Scan for the cell matching the given text and deliver its (X, Y) coordinate at center. 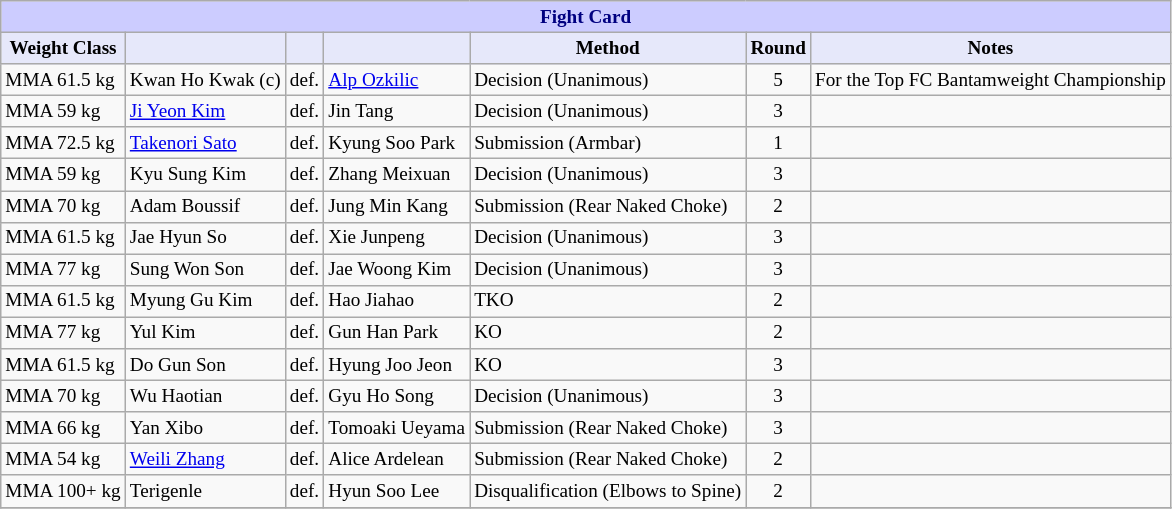
Method (608, 48)
Terigenle (205, 491)
Hao Jiahao (397, 301)
Do Gun Son (205, 365)
MMA 66 kg (63, 428)
Round (778, 48)
Xie Junpeng (397, 238)
Yan Xibo (205, 428)
Ji Yeon Kim (205, 111)
Tomoaki Ueyama (397, 428)
Wu Haotian (205, 396)
5 (778, 80)
Hyung Joo Jeon (397, 365)
Jae Hyun So (205, 238)
Alp Ozkilic (397, 80)
Disqualification (Elbows to Spine) (608, 491)
Weili Zhang (205, 460)
1 (778, 143)
Notes (990, 48)
Gun Han Park (397, 333)
Kyu Sung Kim (205, 175)
Sung Won Son (205, 270)
For the Top FC Bantamweight Championship (990, 80)
Takenori Sato (205, 143)
Zhang Meixuan (397, 175)
Submission (Armbar) (608, 143)
Myung Gu Kim (205, 301)
Hyun Soo Lee (397, 491)
Adam Boussif (205, 206)
MMA 54 kg (63, 460)
Kwan Ho Kwak (c) (205, 80)
Yul Kim (205, 333)
TKO (608, 301)
Alice Ardelean (397, 460)
Kyung Soo Park (397, 143)
Fight Card (586, 17)
MMA 72.5 kg (63, 143)
Weight Class (63, 48)
Jae Woong Kim (397, 270)
Gyu Ho Song (397, 396)
MMA 100+ kg (63, 491)
Jung Min Kang (397, 206)
Jin Tang (397, 111)
